Identify which cell holds the provided text, then report its (X, Y) central coordinate. 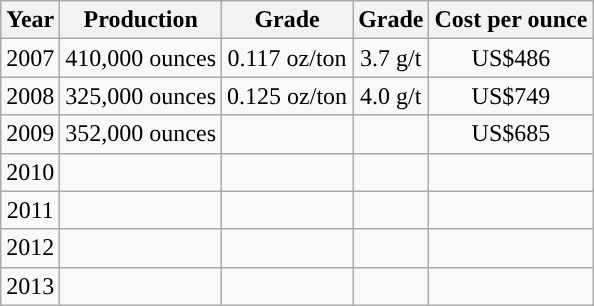
410,000 ounces (141, 58)
Cost per ounce (511, 20)
2013 (30, 286)
US$486 (511, 58)
0.125 oz/ton (288, 96)
4.0 g/t (391, 96)
2007 (30, 58)
3.7 g/t (391, 58)
0.117 oz/ton (288, 58)
2008 (30, 96)
US$749 (511, 96)
2012 (30, 248)
2010 (30, 172)
Year (30, 20)
325,000 ounces (141, 96)
352,000 ounces (141, 134)
Production (141, 20)
US$685 (511, 134)
2011 (30, 210)
2009 (30, 134)
